Extract the [X, Y] coordinate from the center of the cell holding the provided text.  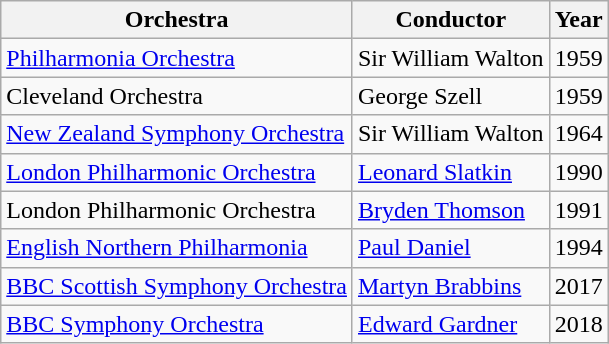
1991 [578, 210]
1964 [578, 134]
Year [578, 20]
Martyn Brabbins [450, 286]
Paul Daniel [450, 248]
Philharmonia Orchestra [177, 58]
2018 [578, 324]
Bryden Thomson [450, 210]
New Zealand Symphony Orchestra [177, 134]
Edward Gardner [450, 324]
BBC Symphony Orchestra [177, 324]
Conductor [450, 20]
BBC Scottish Symphony Orchestra [177, 286]
George Szell [450, 96]
Leonard Slatkin [450, 172]
2017 [578, 286]
Cleveland Orchestra [177, 96]
Orchestra [177, 20]
1990 [578, 172]
1994 [578, 248]
English Northern Philharmonia [177, 248]
